Extract the (X, Y) coordinate from the center of the cell holding the provided text.  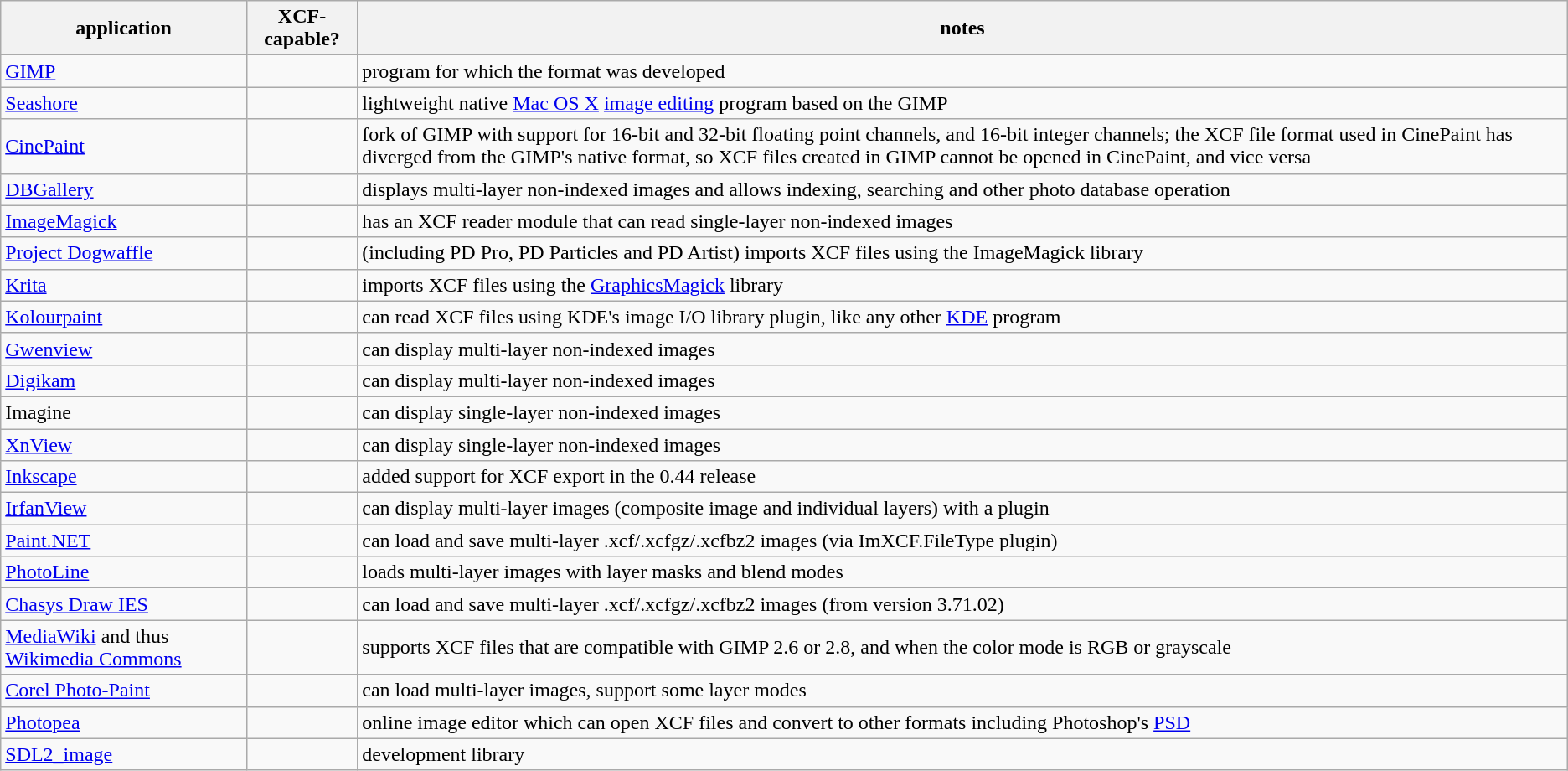
(including PD Pro, PD Particles and PD Artist) imports XCF files using the ImageMagick library (962, 253)
Kolourpaint (124, 317)
Inkscape (124, 477)
Krita (124, 285)
IrfanView (124, 509)
Photopea (124, 722)
loads multi-layer images with layer masks and blend modes (962, 572)
Gwenview (124, 349)
can load and save multi-layer .xcf/.xcfgz/.xcfbz2 images (via ImXCF.FileType plugin) (962, 541)
notes (962, 28)
can read XCF files using KDE's image I/O library plugin, like any other KDE program (962, 317)
Digikam (124, 380)
application (124, 28)
has an XCF reader module that can read single-layer non-indexed images (962, 221)
can display multi-layer images (composite image and individual layers) with a plugin (962, 509)
DBGallery (124, 189)
Seashore (124, 103)
lightweight native Mac OS X image editing program based on the GIMP (962, 103)
imports XCF files using the GraphicsMagick library (962, 285)
Chasys Draw IES (124, 604)
can load and save multi-layer .xcf/.xcfgz/.xcfbz2 images (from version 3.71.02) (962, 604)
supports XCF files that are compatible with GIMP 2.6 or 2.8, and when the color mode is RGB or grayscale (962, 647)
GIMP (124, 71)
development library (962, 754)
can load multi-layer images, support some layer modes (962, 691)
Corel Photo-Paint (124, 691)
added support for XCF export in the 0.44 release (962, 477)
Project Dogwaffle (124, 253)
Paint.NET (124, 541)
PhotoLine (124, 572)
online image editor which can open XCF files and convert to other formats including Photoshop's PSD (962, 722)
SDL2_image (124, 754)
XnView (124, 445)
Imagine (124, 412)
XCF-capable? (302, 28)
displays multi-layer non-indexed images and allows indexing, searching and other photo database operation (962, 189)
MediaWiki and thus Wikimedia Commons (124, 647)
CinePaint (124, 146)
ImageMagick (124, 221)
program for which the format was developed (962, 71)
